For the text-containing cell, return its midpoint in [X, Y] coordinate format. 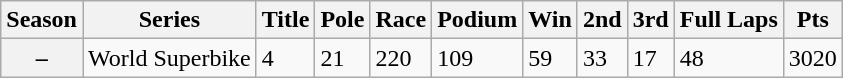
Race [401, 20]
2nd [602, 20]
17 [650, 58]
Pole [342, 20]
Win [550, 20]
Series [169, 20]
Full Laps [728, 20]
– [42, 58]
21 [342, 58]
Title [286, 20]
3020 [812, 58]
48 [728, 58]
109 [478, 58]
59 [550, 58]
Pts [812, 20]
33 [602, 58]
Season [42, 20]
Podium [478, 20]
4 [286, 58]
220 [401, 58]
World Superbike [169, 58]
3rd [650, 20]
